Locate the cell with the specified text and output its (x, y) center coordinate. 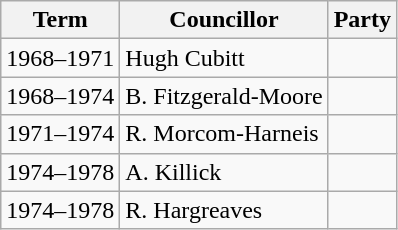
A. Killick (224, 172)
1971–1974 (60, 134)
Hugh Cubitt (224, 58)
Term (60, 20)
R. Morcom-Harneis (224, 134)
1968–1974 (60, 96)
Councillor (224, 20)
1968–1971 (60, 58)
R. Hargreaves (224, 210)
B. Fitzgerald-Moore (224, 96)
Party (362, 20)
